Search for the cell housing the specified text and yield its (x, y) center coordinate. 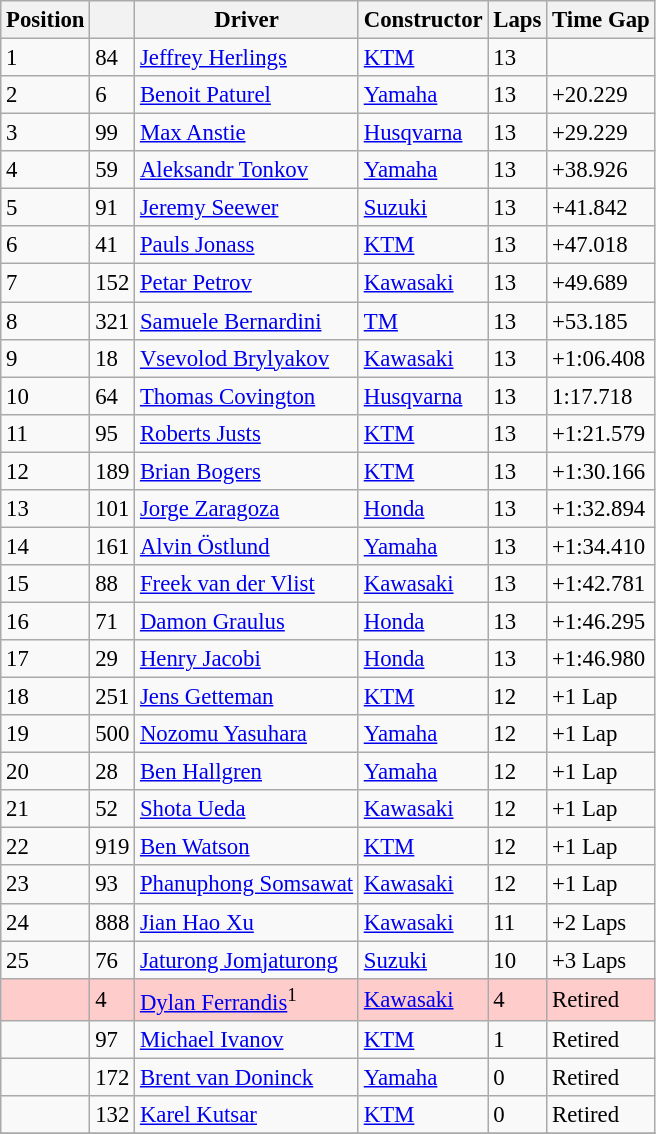
+1:06.408 (601, 358)
Shota Ueda (247, 809)
+3 Laps (601, 960)
97 (112, 1040)
+1:42.781 (601, 584)
Brian Bogers (247, 471)
Jorge Zaragoza (247, 509)
Pauls Jonass (247, 245)
14 (46, 546)
Henry Jacobi (247, 659)
Alvin Östlund (247, 546)
9 (46, 358)
Brent van Doninck (247, 1077)
Driver (247, 20)
Aleksandr Tonkov (247, 170)
101 (112, 509)
1:17.718 (601, 396)
17 (46, 659)
Thomas Covington (247, 396)
5 (46, 208)
Ben Hallgren (247, 772)
251 (112, 697)
19 (46, 734)
888 (112, 922)
TM (423, 321)
+47.018 (601, 245)
Jeffrey Herlings (247, 58)
+20.229 (601, 95)
Vsevolod Brylyakov (247, 358)
7 (46, 283)
Max Anstie (247, 133)
Roberts Justs (247, 433)
24 (46, 922)
+1:46.295 (601, 621)
52 (112, 809)
+1:34.410 (601, 546)
+2 Laps (601, 922)
Petar Petrov (247, 283)
Nozomu Yasuhara (247, 734)
15 (46, 584)
+1:32.894 (601, 509)
152 (112, 283)
21 (46, 809)
20 (46, 772)
16 (46, 621)
+1:21.579 (601, 433)
172 (112, 1077)
25 (46, 960)
Karel Kutsar (247, 1115)
41 (112, 245)
Freek van der Vlist (247, 584)
Jeremy Seewer (247, 208)
919 (112, 847)
22 (46, 847)
Jaturong Jomjaturong (247, 960)
132 (112, 1115)
95 (112, 433)
Constructor (423, 20)
64 (112, 396)
29 (112, 659)
Jian Hao Xu (247, 922)
+38.926 (601, 170)
Damon Graulus (247, 621)
28 (112, 772)
88 (112, 584)
Ben Watson (247, 847)
84 (112, 58)
+53.185 (601, 321)
Position (46, 20)
76 (112, 960)
2 (46, 95)
+41.842 (601, 208)
8 (46, 321)
161 (112, 546)
99 (112, 133)
+1:30.166 (601, 471)
500 (112, 734)
Michael Ivanov (247, 1040)
71 (112, 621)
+29.229 (601, 133)
3 (46, 133)
321 (112, 321)
23 (46, 885)
+1:46.980 (601, 659)
Time Gap (601, 20)
Samuele Bernardini (247, 321)
Benoit Paturel (247, 95)
Dylan Ferrandis1 (247, 999)
189 (112, 471)
Jens Getteman (247, 697)
91 (112, 208)
+49.689 (601, 283)
Phanuphong Somsawat (247, 885)
93 (112, 885)
Laps (518, 20)
59 (112, 170)
